Identify which cell holds the provided text, then report its [X, Y] central coordinate. 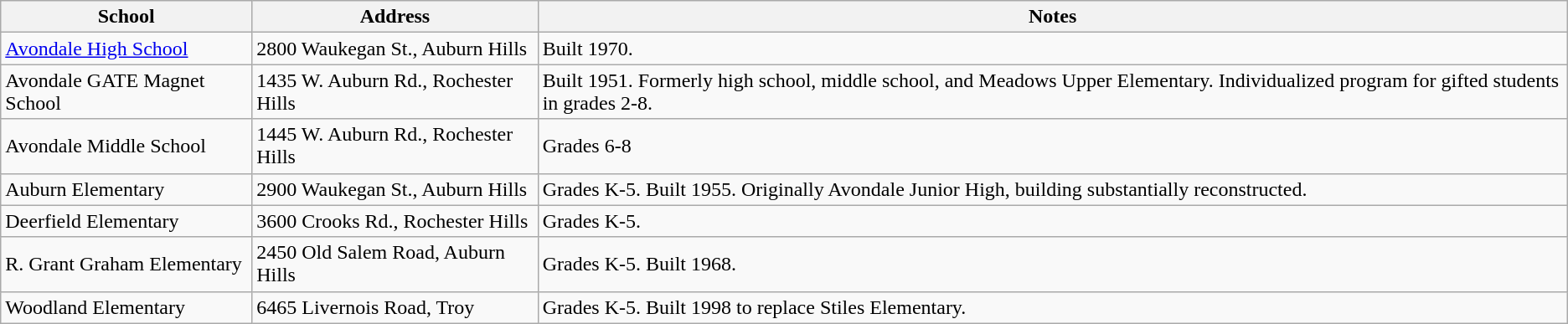
School [126, 17]
Built 1970. [1052, 49]
R. Grant Graham Elementary [126, 265]
Grades K-5. [1052, 221]
Grades K-5. Built 1998 to replace Stiles Elementary. [1052, 307]
1435 W. Auburn Rd., Rochester Hills [395, 92]
6465 Livernois Road, Troy [395, 307]
Avondale High School [126, 49]
Auburn Elementary [126, 189]
2900 Waukegan St., Auburn Hills [395, 189]
Address [395, 17]
Notes [1052, 17]
Grades 6-8 [1052, 146]
2800 Waukegan St., Auburn Hills [395, 49]
Avondale Middle School [126, 146]
Avondale GATE Magnet School [126, 92]
Deerfield Elementary [126, 221]
1445 W. Auburn Rd., Rochester Hills [395, 146]
2450 Old Salem Road, Auburn Hills [395, 265]
Woodland Elementary [126, 307]
Grades K-5. Built 1968. [1052, 265]
Grades K-5. Built 1955. Originally Avondale Junior High, building substantially reconstructed. [1052, 189]
3600 Crooks Rd., Rochester Hills [395, 221]
Built 1951. Formerly high school, middle school, and Meadows Upper Elementary. Individualized program for gifted students in grades 2-8. [1052, 92]
